Return the [X, Y] coordinate for the center point of the cell that contains the specified text.  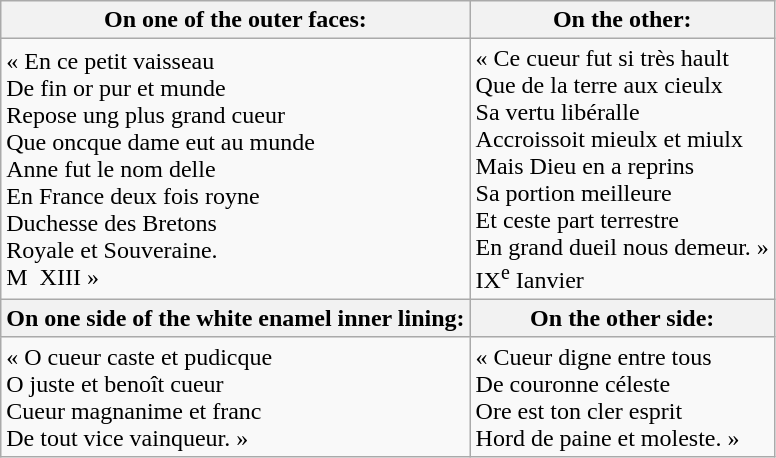
On one of the outer faces: [236, 20]
« Cueur digne entre tousDe couronne célesteOre est ton cler espritHord de paine et moleste. » [622, 396]
On one side of the white enamel inner lining: [236, 318]
« O cueur caste et pudicqueO juste et benoît cueurCueur magnanime et francDe tout vice vainqueur. » [236, 396]
On the other: [622, 20]
On the other side: [622, 318]
